Capture the cell that displays the provided text and extract its (x, y) central coordinate. 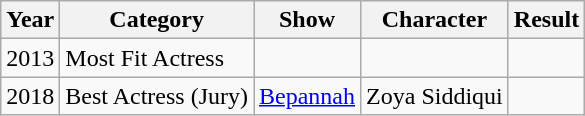
Best Actress (Jury) (157, 96)
Most Fit Actress (157, 58)
Year (30, 20)
Zoya Siddiqui (435, 96)
Show (308, 20)
2013 (30, 58)
2018 (30, 96)
Character (435, 20)
Bepannah (308, 96)
Result (546, 20)
Category (157, 20)
